Return the (X, Y) coordinate for the center point of the cell that contains the specified text.  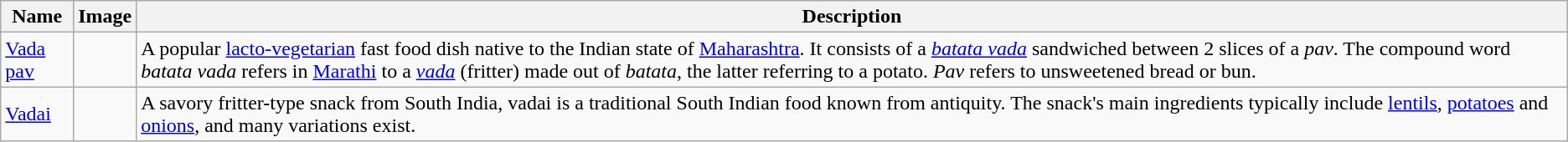
Vadai (37, 114)
Description (853, 17)
Name (37, 17)
Vada pav (37, 60)
Image (106, 17)
